Provide the [X, Y] coordinate of the cell's center where the given text is located.  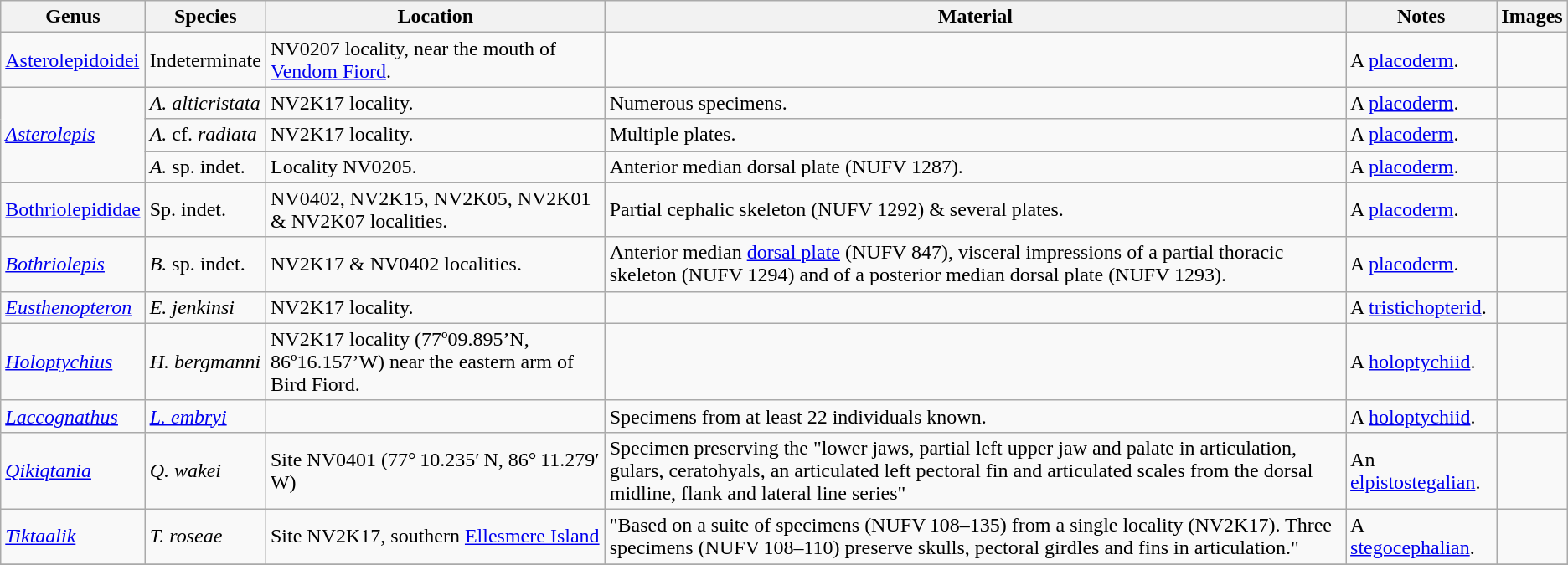
Multiple plates. [975, 135]
Locality NV0205. [436, 167]
Sp. indet. [205, 209]
Site NV0401 (77° 10.235′ N, 86° 11.279′ W) [436, 470]
NV2K17 & NV0402 localities. [436, 265]
NV0402, NV2K15, NV2K05, NV2K01 & NV2K07 localities. [436, 209]
Numerous specimens. [975, 103]
Q. wakei [205, 470]
Notes [1421, 17]
A. sp. indet. [205, 167]
Bothriolepis [73, 265]
Images [1532, 17]
L. embryi [205, 416]
Material [975, 17]
Asterolepis [73, 135]
A. cf. radiata [205, 135]
An elpistostegalian. [1421, 470]
Holoptychius [73, 362]
Partial cephalic skeleton (NUFV 1292) & several plates. [975, 209]
A. alticristata [205, 103]
Tiktaalik [73, 536]
Qikiqtania [73, 470]
Asterolepidoidei [73, 60]
Anterior median dorsal plate (NUFV 1287). [975, 167]
H. bergmanni [205, 362]
Site NV2K17, southern Ellesmere Island [436, 536]
Location [436, 17]
Indeterminate [205, 60]
T. roseae [205, 536]
NV0207 locality, near the mouth of Vendom Fiord. [436, 60]
A stegocephalian. [1421, 536]
A tristichopterid. [1421, 307]
Eusthenopteron [73, 307]
Species [205, 17]
Laccognathus [73, 416]
NV2K17 locality (77º09.895’N, 86º16.157’W) near the eastern arm of Bird Fiord. [436, 362]
Bothriolepididae [73, 209]
Specimens from at least 22 individuals known. [975, 416]
E. jenkinsi [205, 307]
Genus [73, 17]
B. sp. indet. [205, 265]
